Scan for the cell matching the given text and deliver its [X, Y] coordinate at center. 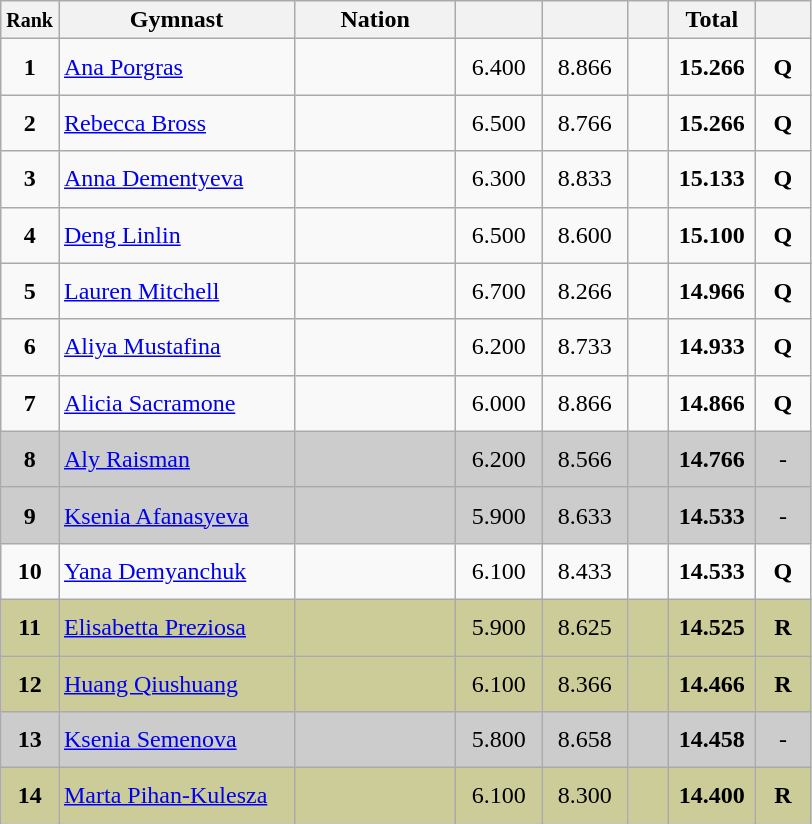
Elisabetta Preziosa [176, 627]
5 [30, 291]
Lauren Mitchell [176, 291]
15.100 [712, 235]
14.966 [712, 291]
8.658 [585, 740]
8.733 [585, 347]
8.625 [585, 627]
11 [30, 627]
Aly Raisman [176, 459]
8.433 [585, 571]
8.266 [585, 291]
Marta Pihan-Kulesza [176, 796]
Rank [30, 20]
Total [712, 20]
7 [30, 403]
Ksenia Semenova [176, 740]
15.133 [712, 179]
8.566 [585, 459]
Rebecca Bross [176, 123]
14 [30, 796]
10 [30, 571]
14.400 [712, 796]
13 [30, 740]
Gymnast [176, 20]
6 [30, 347]
Yana Demyanchuk [176, 571]
2 [30, 123]
14.525 [712, 627]
8.300 [585, 796]
4 [30, 235]
14.458 [712, 740]
Ksenia Afanasyeva [176, 515]
Aliya Mustafina [176, 347]
8.600 [585, 235]
14.466 [712, 684]
6.700 [499, 291]
Ana Porgras [176, 67]
8.766 [585, 123]
Alicia Sacramone [176, 403]
5.800 [499, 740]
6.400 [499, 67]
8.833 [585, 179]
14.866 [712, 403]
Nation [376, 20]
Deng Linlin [176, 235]
6.000 [499, 403]
12 [30, 684]
8.633 [585, 515]
9 [30, 515]
6.300 [499, 179]
3 [30, 179]
8.366 [585, 684]
14.766 [712, 459]
Anna Dementyeva [176, 179]
8 [30, 459]
14.933 [712, 347]
Huang Qiushuang [176, 684]
1 [30, 67]
